Find where the given text appears and provide that cell's center as (X, Y) coordinate. 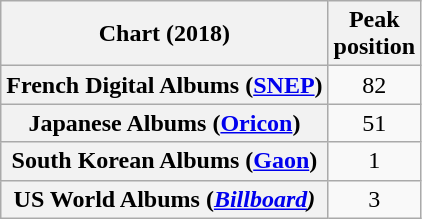
Chart (2018) (164, 34)
US World Albums (Billboard) (164, 199)
82 (374, 85)
51 (374, 123)
Peakposition (374, 34)
South Korean Albums (Gaon) (164, 161)
French Digital Albums (SNEP) (164, 85)
3 (374, 199)
Japanese Albums (Oricon) (164, 123)
1 (374, 161)
